Locate the cell with the specified text and output its (x, y) center coordinate. 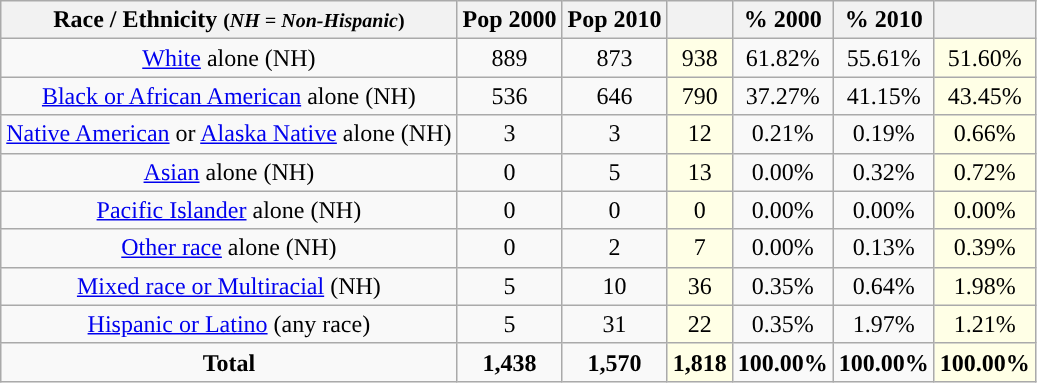
22 (700, 324)
Mixed race or Multiracial (NH) (229, 286)
White alone (NH) (229, 58)
55.61% (884, 58)
790 (700, 96)
12 (700, 134)
% 2010 (884, 20)
41.15% (884, 96)
889 (510, 58)
37.27% (782, 96)
873 (614, 58)
0.32% (884, 172)
7 (700, 248)
2 (614, 248)
0.13% (884, 248)
61.82% (782, 58)
51.60% (984, 58)
0.21% (782, 134)
0.72% (984, 172)
% 2000 (782, 20)
13 (700, 172)
1.21% (984, 324)
Pop 2010 (614, 20)
1.98% (984, 286)
1,570 (614, 362)
Race / Ethnicity (NH = Non-Hispanic) (229, 20)
Asian alone (NH) (229, 172)
536 (510, 96)
1.97% (884, 324)
Black or African American alone (NH) (229, 96)
1,438 (510, 362)
43.45% (984, 96)
0.39% (984, 248)
0.64% (884, 286)
646 (614, 96)
1,818 (700, 362)
0.19% (884, 134)
Other race alone (NH) (229, 248)
938 (700, 58)
31 (614, 324)
Hispanic or Latino (any race) (229, 324)
36 (700, 286)
Native American or Alaska Native alone (NH) (229, 134)
10 (614, 286)
Pacific Islander alone (NH) (229, 210)
Total (229, 362)
Pop 2000 (510, 20)
0.66% (984, 134)
